Find where the given text appears and provide that cell's center as [x, y] coordinate. 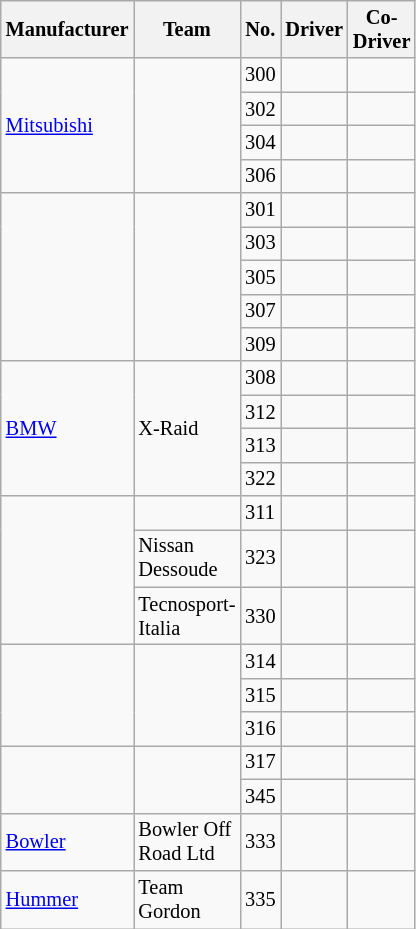
No. [260, 29]
345 [260, 796]
305 [260, 277]
312 [260, 412]
333 [260, 842]
330 [260, 616]
317 [260, 762]
Team [188, 29]
308 [260, 378]
Driver [314, 29]
X-Raid [188, 428]
Co-Driver [382, 29]
302 [260, 109]
Bowler Off Road Ltd [188, 842]
309 [260, 344]
Bowler [68, 842]
304 [260, 142]
322 [260, 479]
314 [260, 661]
301 [260, 210]
306 [260, 176]
BMW [68, 428]
315 [260, 695]
313 [260, 445]
Nissan Dessoude [188, 558]
303 [260, 243]
Tecnosport-Italia [188, 616]
300 [260, 75]
Manufacturer [68, 29]
307 [260, 311]
323 [260, 558]
Team Gordon [188, 899]
Mitsubishi [68, 126]
Hummer [68, 899]
311 [260, 513]
316 [260, 729]
335 [260, 899]
